Output the (x, y) coordinate of the center of the cell containing the given text.  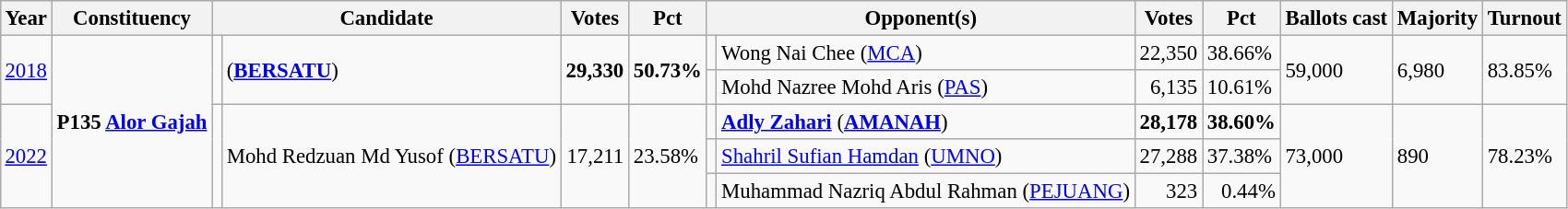
Mohd Redzuan Md Yusof (BERSATU) (391, 157)
17,211 (594, 157)
73,000 (1336, 157)
Opponent(s) (921, 18)
50.73% (668, 70)
59,000 (1336, 70)
78.23% (1524, 157)
10.61% (1241, 87)
Mohd Nazree Mohd Aris (PAS) (926, 87)
Candidate (387, 18)
37.38% (1241, 157)
Ballots cast (1336, 18)
Year (26, 18)
6,980 (1437, 70)
23.58% (668, 157)
Wong Nai Chee (MCA) (926, 52)
29,330 (594, 70)
22,350 (1168, 52)
Adly Zahari (AMANAH) (926, 122)
38.66% (1241, 52)
P135 Alor Gajah (131, 122)
38.60% (1241, 122)
0.44% (1241, 192)
2018 (26, 70)
Shahril Sufian Hamdan (UMNO) (926, 157)
27,288 (1168, 157)
Muhammad Nazriq Abdul Rahman (PEJUANG) (926, 192)
Majority (1437, 18)
83.85% (1524, 70)
2022 (26, 157)
323 (1168, 192)
(BERSATU) (391, 70)
Turnout (1524, 18)
28,178 (1168, 122)
6,135 (1168, 87)
890 (1437, 157)
Constituency (131, 18)
